For the text-containing cell, return its midpoint in [x, y] coordinate format. 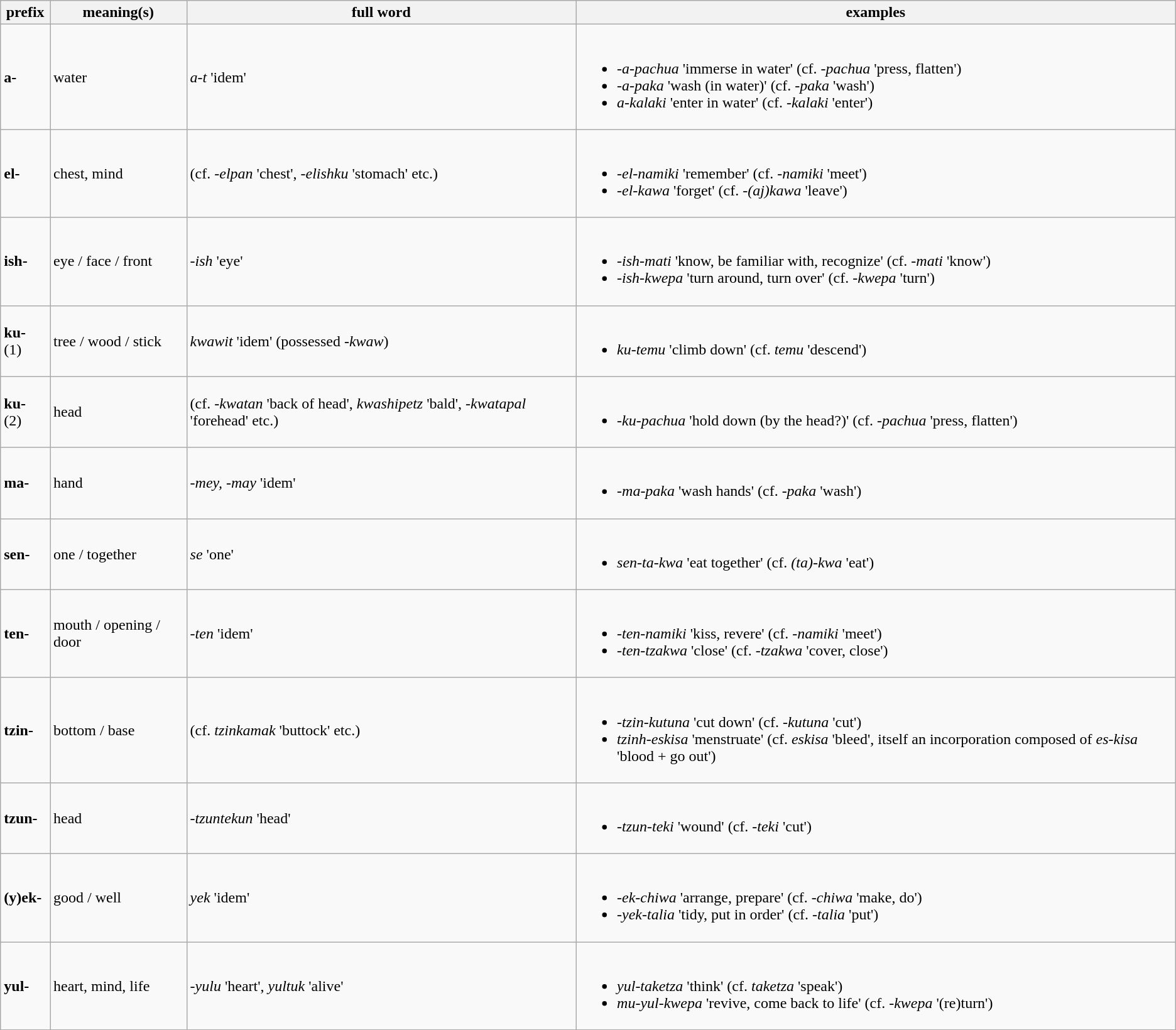
tzun- [25, 818]
sen- [25, 554]
-ish 'eye' [381, 261]
-tzuntekun 'head' [381, 818]
-el-namiki 'remember' (cf. -namiki 'meet')-el-kawa 'forget' (cf. -(aj)kawa 'leave') [876, 173]
yul- [25, 985]
a-t 'idem' [381, 77]
good / well [119, 897]
full word [381, 13]
ish- [25, 261]
tzin- [25, 730]
mouth / opening / door [119, 633]
kwawit 'idem' (possessed -kwaw) [381, 341]
(cf. -elpan 'chest', -elishku 'stomach' etc.) [381, 173]
examples [876, 13]
chest, mind [119, 173]
-ten 'idem' [381, 633]
(y)ek- [25, 897]
heart, mind, life [119, 985]
water [119, 77]
bottom / base [119, 730]
eye / face / front [119, 261]
-ku-pachua 'hold down (by the head?)' (cf. -pachua 'press, flatten') [876, 412]
yul-taketza 'think' (cf. taketza 'speak')mu-yul-kwepa 'revive, come back to life' (cf. -kwepa '(re)turn') [876, 985]
(cf. tzinkamak 'buttock' etc.) [381, 730]
-ish-mati 'know, be familiar with, recognize' (cf. -mati 'know')-ish-kwepa 'turn around, turn over' (cf. -kwepa 'turn') [876, 261]
(cf. -kwatan 'back of head', kwashipetz 'bald', -kwatapal 'forehead' etc.) [381, 412]
-ma-paka 'wash hands' (cf. -paka 'wash') [876, 483]
one / together [119, 554]
ku-temu 'climb down' (cf. temu 'descend') [876, 341]
-ek-chiwa 'arrange, prepare' (cf. -chiwa 'make, do')-yek-talia 'tidy, put in order' (cf. -talia 'put') [876, 897]
el- [25, 173]
yek 'idem' [381, 897]
ku- (2) [25, 412]
meaning(s) [119, 13]
ma- [25, 483]
hand [119, 483]
ten- [25, 633]
-tzun-teki 'wound' (cf. -teki 'cut') [876, 818]
ku- (1) [25, 341]
-ten-namiki 'kiss, revere' (cf. -namiki 'meet')-ten-tzakwa 'close' (cf. -tzakwa 'cover, close') [876, 633]
se 'one' [381, 554]
tree / wood / stick [119, 341]
sen-ta-kwa 'eat together' (cf. (ta)-kwa 'eat') [876, 554]
-mey, -may 'idem' [381, 483]
a- [25, 77]
prefix [25, 13]
-yulu 'heart', yultuk 'alive' [381, 985]
